Pinpoint the cell where the given text exists, returning its (x, y) midpoint coordinate. 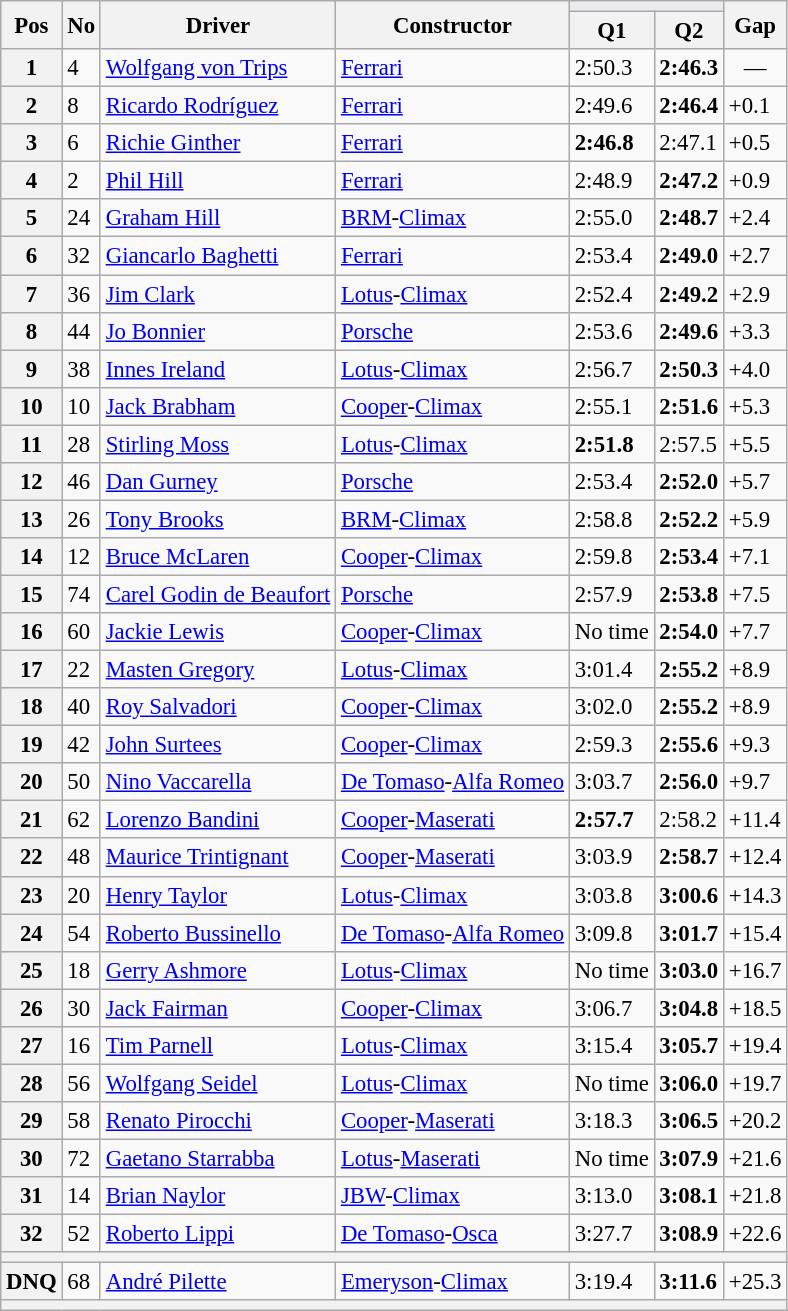
Jack Brabham (218, 406)
Roberto Bussinello (218, 933)
+4.0 (754, 369)
Lotus-Maserati (453, 1158)
Q2 (688, 31)
2:55.6 (688, 745)
1 (32, 68)
Roy Salvadori (218, 707)
Brian Naylor (218, 1196)
2:46.8 (612, 143)
+19.7 (754, 1083)
3:06.0 (688, 1083)
+19.4 (754, 1046)
56 (81, 1083)
Tim Parnell (218, 1046)
2:47.1 (688, 143)
2:46.4 (688, 106)
— (754, 68)
68 (81, 1282)
Constructor (453, 25)
Nino Vaccarella (218, 782)
2:57.5 (688, 444)
2:52.2 (688, 519)
Jackie Lewis (218, 632)
3:02.0 (612, 707)
2:58.7 (688, 858)
Henry Taylor (218, 895)
17 (32, 670)
+9.7 (754, 782)
3:00.6 (688, 895)
Wolfgang Seidel (218, 1083)
2:53.8 (688, 594)
2:58.8 (612, 519)
Masten Gregory (218, 670)
3:07.9 (688, 1158)
40 (81, 707)
2:54.0 (688, 632)
2:55.0 (612, 219)
2:57.7 (612, 820)
Stirling Moss (218, 444)
42 (81, 745)
2:59.8 (612, 557)
Roberto Lippi (218, 1234)
André Pilette (218, 1282)
2:51.6 (688, 406)
+22.6 (754, 1234)
19 (32, 745)
+7.5 (754, 594)
+15.4 (754, 933)
Dan Gurney (218, 482)
+2.9 (754, 294)
DNQ (32, 1282)
Maurice Trintignant (218, 858)
+9.3 (754, 745)
2:49.0 (688, 256)
+3.3 (754, 331)
7 (32, 294)
+21.6 (754, 1158)
3:06.5 (688, 1121)
3:11.6 (688, 1282)
2:56.7 (612, 369)
62 (81, 820)
+14.3 (754, 895)
3:03.7 (612, 782)
+5.7 (754, 482)
5 (32, 219)
3:01.4 (612, 670)
+0.5 (754, 143)
+21.8 (754, 1196)
2:55.1 (612, 406)
29 (32, 1121)
Pos (32, 25)
46 (81, 482)
48 (81, 858)
+2.7 (754, 256)
23 (32, 895)
2:58.2 (688, 820)
2:46.3 (688, 68)
Bruce McLaren (218, 557)
Richie Ginther (218, 143)
Phil Hill (218, 181)
3:09.8 (612, 933)
Q1 (612, 31)
3:04.8 (688, 1008)
Jo Bonnier (218, 331)
3:06.7 (612, 1008)
3:13.0 (612, 1196)
52 (81, 1234)
60 (81, 632)
+20.2 (754, 1121)
Gap (754, 25)
Wolfgang von Trips (218, 68)
No (81, 25)
3:18.3 (612, 1121)
21 (32, 820)
Renato Pirocchi (218, 1121)
+7.1 (754, 557)
11 (32, 444)
Graham Hill (218, 219)
50 (81, 782)
Lorenzo Bandini (218, 820)
+16.7 (754, 970)
54 (81, 933)
JBW-Climax (453, 1196)
+0.1 (754, 106)
Jim Clark (218, 294)
36 (81, 294)
3 (32, 143)
44 (81, 331)
+5.9 (754, 519)
58 (81, 1121)
13 (32, 519)
+0.9 (754, 181)
De Tomaso-Osca (453, 1234)
Ricardo Rodríguez (218, 106)
2:48.9 (612, 181)
2:48.7 (688, 219)
27 (32, 1046)
2:53.6 (612, 331)
Gerry Ashmore (218, 970)
3:15.4 (612, 1046)
2:52.4 (612, 294)
+5.5 (754, 444)
Carel Godin de Beaufort (218, 594)
3:03.0 (688, 970)
3:27.7 (612, 1234)
2:52.0 (688, 482)
Emeryson-Climax (453, 1282)
2:59.3 (612, 745)
72 (81, 1158)
25 (32, 970)
+5.3 (754, 406)
3:01.7 (688, 933)
+7.7 (754, 632)
38 (81, 369)
74 (81, 594)
2:57.9 (612, 594)
3:05.7 (688, 1046)
Driver (218, 25)
+25.3 (754, 1282)
Tony Brooks (218, 519)
3:19.4 (612, 1282)
3:08.9 (688, 1234)
3:03.9 (612, 858)
2:56.0 (688, 782)
2:47.2 (688, 181)
Giancarlo Baghetti (218, 256)
+12.4 (754, 858)
Jack Fairman (218, 1008)
Gaetano Starrabba (218, 1158)
Innes Ireland (218, 369)
15 (32, 594)
3:08.1 (688, 1196)
3:03.8 (612, 895)
2:49.2 (688, 294)
+18.5 (754, 1008)
+11.4 (754, 820)
9 (32, 369)
31 (32, 1196)
2:51.8 (612, 444)
+2.4 (754, 219)
John Surtees (218, 745)
